Output the [X, Y] coordinate of the center of the cell containing the given text.  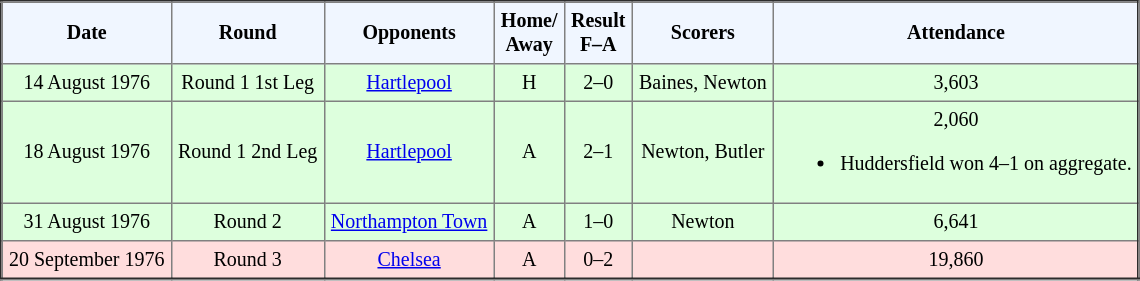
Home/Away [529, 33]
2,060Huddersfield won 4–1 on aggregate. [956, 152]
Opponents [409, 33]
14 August 1976 [87, 83]
3,603 [956, 83]
Round [248, 33]
Newton, Butler [702, 152]
6,641 [956, 222]
0–2 [598, 259]
Chelsea [409, 259]
ResultF–A [598, 33]
1–0 [598, 222]
Baines, Newton [702, 83]
Round 3 [248, 259]
2–1 [598, 152]
Round 2 [248, 222]
19,860 [956, 259]
Northampton Town [409, 222]
18 August 1976 [87, 152]
Attendance [956, 33]
Newton [702, 222]
Scorers [702, 33]
Round 1 1st Leg [248, 83]
Round 1 2nd Leg [248, 152]
31 August 1976 [87, 222]
H [529, 83]
20 September 1976 [87, 259]
2–0 [598, 83]
Date [87, 33]
